Pinpoint the cell where the given text exists, returning its [x, y] midpoint coordinate. 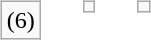
(6) [20, 20]
